Locate the cell with the specified text and output its [x, y] center coordinate. 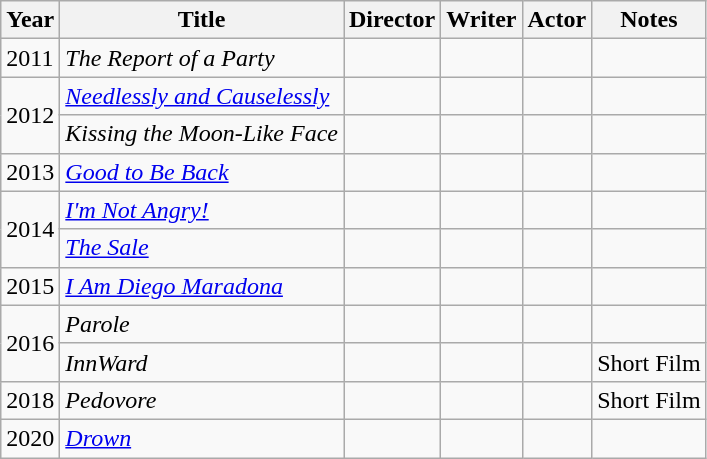
I'm Not Angry! [202, 210]
Good to Be Back [202, 172]
2014 [30, 229]
The Report of a Party [202, 58]
2018 [30, 400]
2015 [30, 286]
Notes [649, 20]
Parole [202, 324]
Year [30, 20]
Actor [557, 20]
Kissing the Moon-Like Face [202, 134]
I Am Diego Maradona [202, 286]
Title [202, 20]
2020 [30, 438]
2016 [30, 343]
2013 [30, 172]
Needlessly and Causelessly [202, 96]
Writer [482, 20]
2012 [30, 115]
Director [392, 20]
InnWard [202, 362]
The Sale [202, 248]
2011 [30, 58]
Drown [202, 438]
Pedovore [202, 400]
